Provide the (X, Y) coordinate of the cell's center where the given text is located.  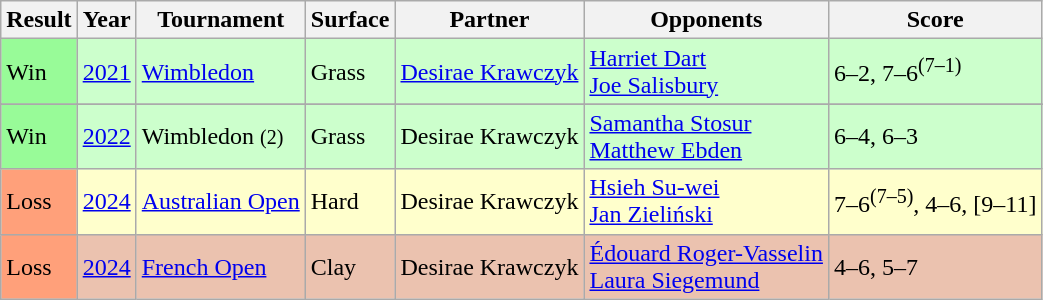
Harriet Dart Joe Salisbury (706, 72)
Partner (490, 20)
2022 (106, 136)
Wimbledon (2) (220, 136)
Samantha Stosur Matthew Ebden (706, 136)
Édouard Roger-Vasselin Laura Siegemund (706, 266)
Australian Open (220, 202)
2021 (106, 72)
4–6, 5–7 (934, 266)
French Open (220, 266)
Wimbledon (220, 72)
Clay (350, 266)
Hard (350, 202)
Score (934, 20)
Tournament (220, 20)
Result (39, 20)
6–4, 6–3 (934, 136)
7–6(7–5), 4–6, [9–11] (934, 202)
Opponents (706, 20)
Year (106, 20)
6–2, 7–6(7–1) (934, 72)
Hsieh Su-wei Jan Zieliński (706, 202)
Surface (350, 20)
